Locate the cell with the specified text and output its [x, y] center coordinate. 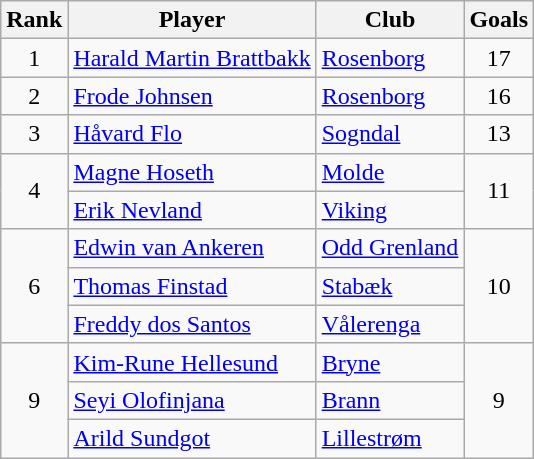
Molde [390, 172]
Vålerenga [390, 324]
Lillestrøm [390, 438]
Freddy dos Santos [192, 324]
Arild Sundgot [192, 438]
10 [499, 286]
3 [34, 134]
16 [499, 96]
Erik Nevland [192, 210]
1 [34, 58]
Rank [34, 20]
4 [34, 191]
Seyi Olofinjana [192, 400]
6 [34, 286]
Goals [499, 20]
Frode Johnsen [192, 96]
Håvard Flo [192, 134]
13 [499, 134]
Odd Grenland [390, 248]
Magne Hoseth [192, 172]
11 [499, 191]
17 [499, 58]
2 [34, 96]
Thomas Finstad [192, 286]
Stabæk [390, 286]
Brann [390, 400]
Sogndal [390, 134]
Bryne [390, 362]
Player [192, 20]
Edwin van Ankeren [192, 248]
Harald Martin Brattbakk [192, 58]
Club [390, 20]
Kim-Rune Hellesund [192, 362]
Viking [390, 210]
